Find where the given text appears and provide that cell's center as (x, y) coordinate. 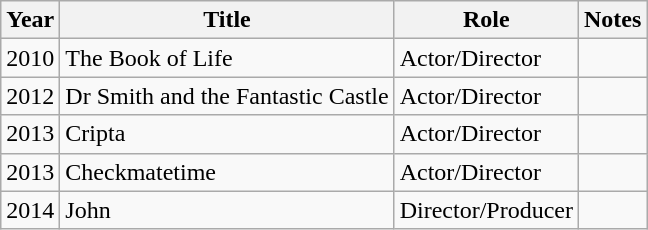
Director/Producer (486, 210)
2012 (30, 96)
2014 (30, 210)
Year (30, 20)
John (227, 210)
Checkmatetime (227, 172)
Cripta (227, 134)
Dr Smith and the Fantastic Castle (227, 96)
Notes (613, 20)
2010 (30, 58)
The Book of Life (227, 58)
Title (227, 20)
Role (486, 20)
